Search for the cell housing the specified text and yield its (X, Y) center coordinate. 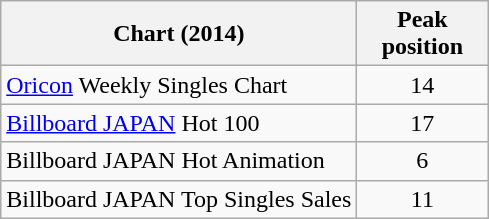
17 (422, 123)
Chart (2014) (179, 34)
Billboard JAPAN Hot Animation (179, 161)
Peak position (422, 34)
Billboard JAPAN Top Singles Sales (179, 199)
14 (422, 85)
Billboard JAPAN Hot 100 (179, 123)
11 (422, 199)
Oricon Weekly Singles Chart (179, 85)
6 (422, 161)
